Scan for the cell matching the given text and deliver its [X, Y] coordinate at center. 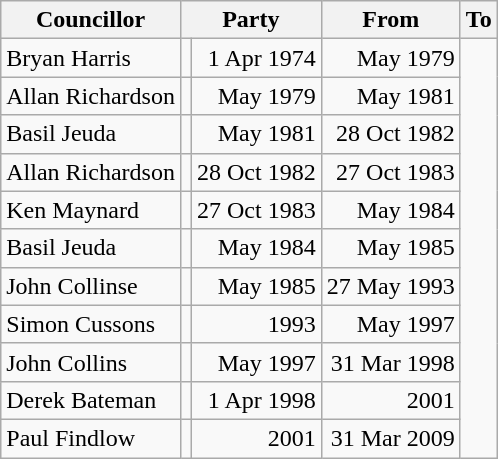
From [390, 20]
Simon Cussons [91, 324]
To [478, 20]
27 May 1993 [390, 286]
Ken Maynard [91, 210]
Councillor [91, 20]
31 Mar 2009 [390, 438]
1993 [257, 324]
Derek Bateman [91, 400]
Bryan Harris [91, 58]
1 Apr 1998 [257, 400]
John Collins [91, 362]
31 Mar 1998 [390, 362]
John Collinse [91, 286]
1 Apr 1974 [257, 58]
Paul Findlow [91, 438]
Party [250, 20]
